For the text-containing cell, return its midpoint in [X, Y] coordinate format. 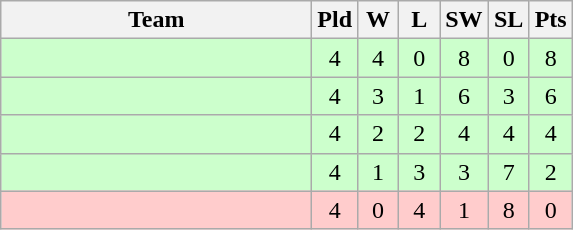
W [378, 20]
L [420, 20]
Pld [335, 20]
7 [508, 172]
Team [156, 20]
SW [464, 20]
SL [508, 20]
Pts [550, 20]
